Determine the (X, Y) coordinate at the center of the cell enclosing the given text.  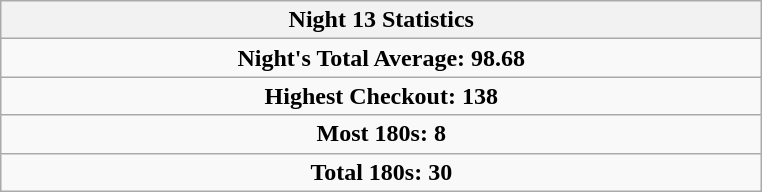
Total 180s: 30 (382, 172)
Night's Total Average: 98.68 (382, 58)
Night 13 Statistics (382, 20)
Most 180s: 8 (382, 134)
Highest Checkout: 138 (382, 96)
